Capture the cell that displays the provided text and extract its [X, Y] central coordinate. 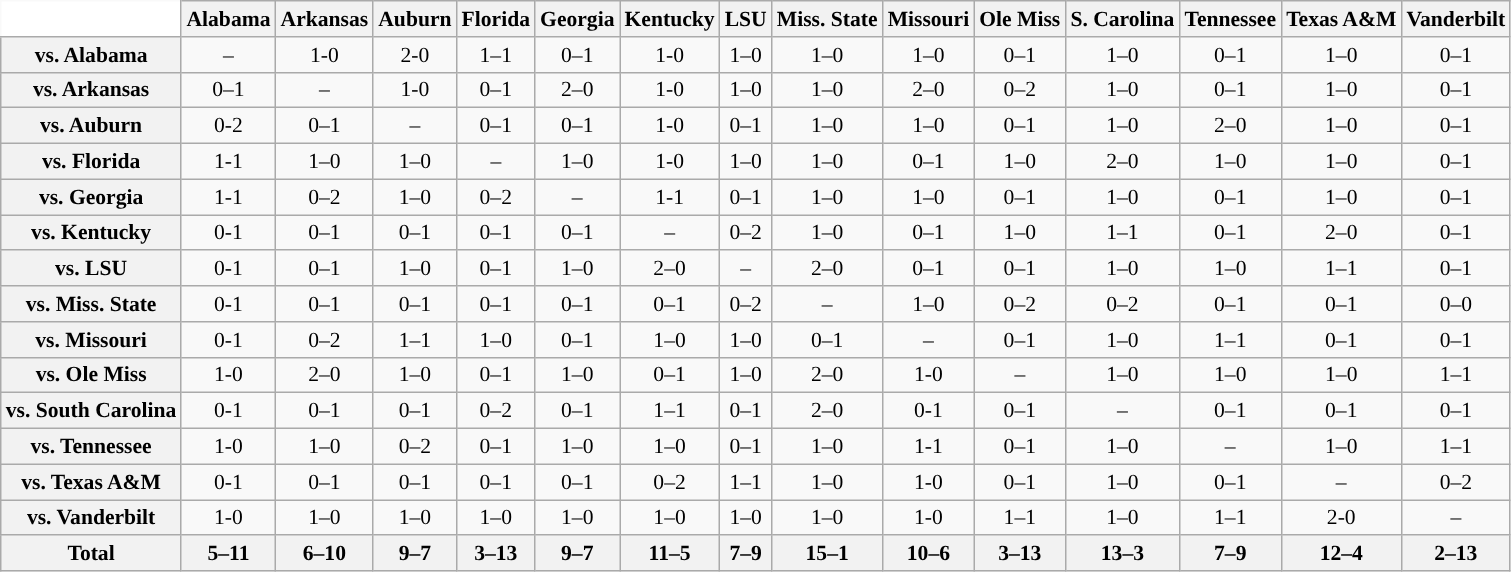
Vanderbilt [1456, 19]
vs. LSU [92, 269]
Florida [496, 19]
Tennessee [1230, 19]
Arkansas [325, 19]
S. Carolina [1122, 19]
10–6 [929, 554]
vs. Texas A&M [92, 482]
vs. Arkansas [92, 90]
vs. Auburn [92, 126]
15–1 [828, 554]
Kentucky [670, 19]
Texas A&M [1341, 19]
vs. Miss. State [92, 304]
vs. Alabama [92, 55]
vs. Ole Miss [92, 375]
Auburn [414, 19]
2–13 [1456, 554]
vs. Georgia [92, 197]
Miss. State [828, 19]
vs. Tennessee [92, 447]
11–5 [670, 554]
vs. Vanderbilt [92, 518]
5–11 [228, 554]
vs. Kentucky [92, 233]
vs. Missouri [92, 340]
LSU [746, 19]
6–10 [325, 554]
Ole Miss [1020, 19]
Alabama [228, 19]
Missouri [929, 19]
0–0 [1456, 304]
12–4 [1341, 554]
0-2 [228, 126]
vs. Florida [92, 162]
Georgia [577, 19]
13–3 [1122, 554]
Total [92, 554]
vs. South Carolina [92, 411]
